Scan for the cell matching the given text and deliver its [x, y] coordinate at center. 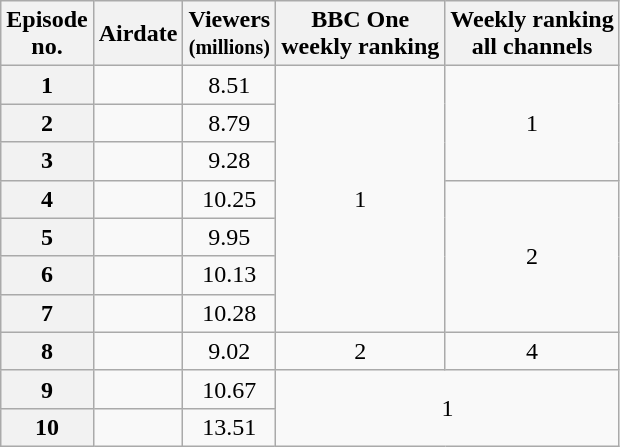
Viewers(millions) [230, 34]
10.28 [230, 313]
10.67 [230, 389]
Weekly rankingall channels [532, 34]
10 [47, 427]
13.51 [230, 427]
9 [47, 389]
6 [47, 275]
9.28 [230, 161]
8.79 [230, 123]
8 [47, 351]
BBC Oneweekly ranking [360, 34]
9.02 [230, 351]
8.51 [230, 85]
7 [47, 313]
9.95 [230, 237]
5 [47, 237]
Airdate [138, 34]
3 [47, 161]
10.13 [230, 275]
10.25 [230, 199]
Episodeno. [47, 34]
